Return [X, Y] of the center of cell containing provided text 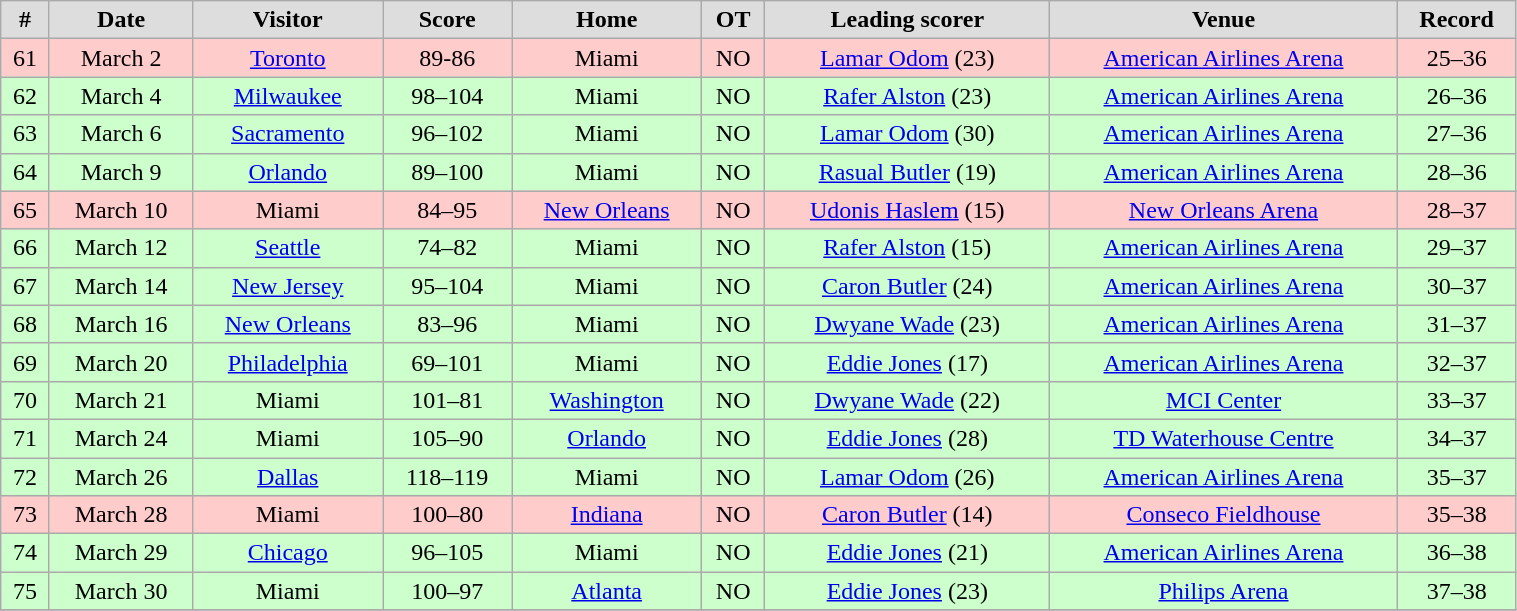
96–102 [448, 134]
37–38 [1456, 591]
Score [448, 20]
Lamar Odom (23) [908, 58]
Eddie Jones (28) [908, 438]
Home [607, 20]
84–95 [448, 210]
New Orleans Arena [1224, 210]
66 [26, 248]
March 30 [121, 591]
Chicago [288, 553]
Dwyane Wade (22) [908, 400]
March 16 [121, 324]
95–104 [448, 286]
118–119 [448, 477]
OT [734, 20]
March 9 [121, 172]
Dwyane Wade (23) [908, 324]
March 4 [121, 96]
63 [26, 134]
Conseco Fieldhouse [1224, 515]
March 6 [121, 134]
Lamar Odom (30) [908, 134]
March 26 [121, 477]
March 21 [121, 400]
35–37 [1456, 477]
33–37 [1456, 400]
74–82 [448, 248]
Washington [607, 400]
Milwaukee [288, 96]
68 [26, 324]
35–38 [1456, 515]
28–37 [1456, 210]
Rasual Butler (19) [908, 172]
64 [26, 172]
Caron Butler (24) [908, 286]
62 [26, 96]
Date [121, 20]
96–105 [448, 553]
Eddie Jones (23) [908, 591]
25–36 [1456, 58]
100–80 [448, 515]
Rafer Alston (23) [908, 96]
26–36 [1456, 96]
28–36 [1456, 172]
89-86 [448, 58]
Eddie Jones (17) [908, 362]
Visitor [288, 20]
69 [26, 362]
Lamar Odom (26) [908, 477]
83–96 [448, 324]
Leading scorer [908, 20]
Toronto [288, 58]
89–100 [448, 172]
Eddie Jones (21) [908, 553]
Rafer Alston (15) [908, 248]
Indiana [607, 515]
March 10 [121, 210]
65 [26, 210]
# [26, 20]
73 [26, 515]
27–36 [1456, 134]
March 12 [121, 248]
74 [26, 553]
70 [26, 400]
98–104 [448, 96]
69–101 [448, 362]
30–37 [1456, 286]
36–38 [1456, 553]
New Jersey [288, 286]
TD Waterhouse Centre [1224, 438]
Atlanta [607, 591]
72 [26, 477]
March 2 [121, 58]
Dallas [288, 477]
34–37 [1456, 438]
March 20 [121, 362]
71 [26, 438]
31–37 [1456, 324]
101–81 [448, 400]
March 14 [121, 286]
Philadelphia [288, 362]
67 [26, 286]
Record [1456, 20]
Venue [1224, 20]
March 24 [121, 438]
100–97 [448, 591]
Caron Butler (14) [908, 515]
61 [26, 58]
Udonis Haslem (15) [908, 210]
29–37 [1456, 248]
32–37 [1456, 362]
75 [26, 591]
Sacramento [288, 134]
MCI Center [1224, 400]
105–90 [448, 438]
Seattle [288, 248]
Philips Arena [1224, 591]
March 28 [121, 515]
March 29 [121, 553]
